Provide the [x, y] coordinate of the cell's center where the given text is located.  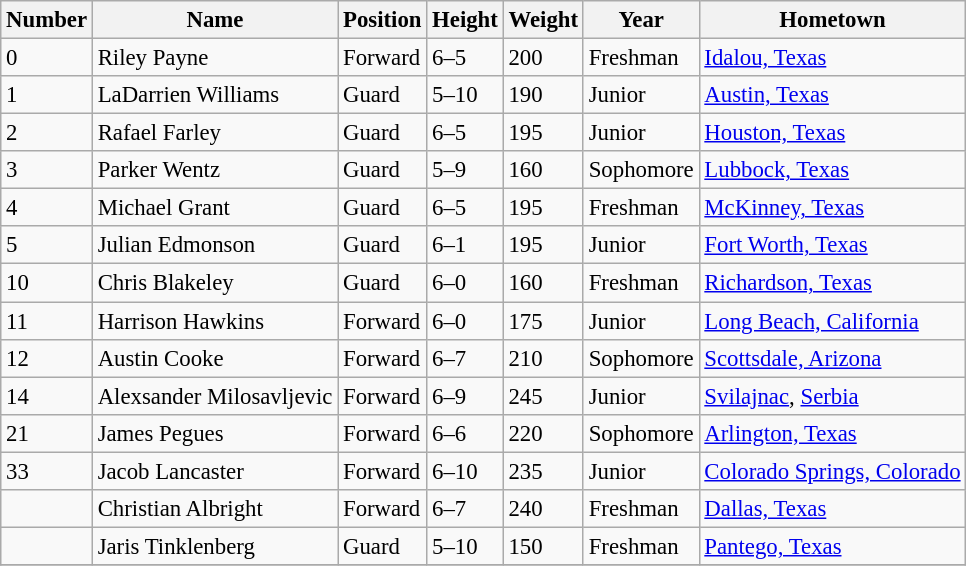
Scottsdale, Arizona [832, 358]
Alexsander Milosavljevic [214, 396]
Lubbock, Texas [832, 170]
Houston, Texas [832, 133]
2 [47, 133]
14 [47, 396]
Chris Blakeley [214, 283]
Idalou, Texas [832, 58]
Jacob Lancaster [214, 471]
11 [47, 321]
Height [465, 20]
3 [47, 170]
Christian Albright [214, 509]
LaDarrien Williams [214, 95]
6–1 [465, 245]
James Pegues [214, 433]
Harrison Hawkins [214, 321]
5–9 [465, 170]
12 [47, 358]
Richardson, Texas [832, 283]
150 [543, 546]
Pantego, Texas [832, 546]
33 [47, 471]
6–9 [465, 396]
6–6 [465, 433]
21 [47, 433]
Julian Edmonson [214, 245]
210 [543, 358]
Year [641, 20]
Name [214, 20]
5 [47, 245]
Parker Wentz [214, 170]
190 [543, 95]
Arlington, Texas [832, 433]
Hometown [832, 20]
Svilajnac, Serbia [832, 396]
220 [543, 433]
245 [543, 396]
4 [47, 208]
235 [543, 471]
Weight [543, 20]
Austin Cooke [214, 358]
Michael Grant [214, 208]
Fort Worth, Texas [832, 245]
Number [47, 20]
240 [543, 509]
6–10 [465, 471]
Position [382, 20]
0 [47, 58]
Long Beach, California [832, 321]
Riley Payne [214, 58]
Colorado Springs, Colorado [832, 471]
Austin, Texas [832, 95]
Jaris Tinklenberg [214, 546]
McKinney, Texas [832, 208]
1 [47, 95]
Rafael Farley [214, 133]
Dallas, Texas [832, 509]
10 [47, 283]
175 [543, 321]
200 [543, 58]
